Capture the cell that displays the provided text and extract its [X, Y] central coordinate. 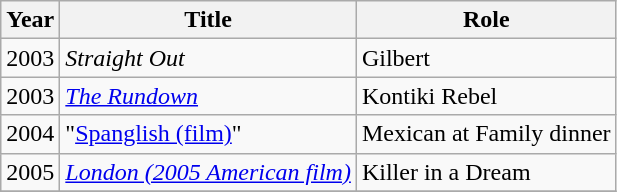
Kontiki Rebel [486, 96]
The Rundown [208, 96]
2005 [30, 172]
Year [30, 20]
Gilbert [486, 58]
Mexican at Family dinner [486, 134]
Killer in a Dream [486, 172]
2004 [30, 134]
London (2005 American film) [208, 172]
Role [486, 20]
Title [208, 20]
Straight Out [208, 58]
"Spanglish (film)" [208, 134]
